Determine the [x, y] coordinate at the center of the cell enclosing the given text.  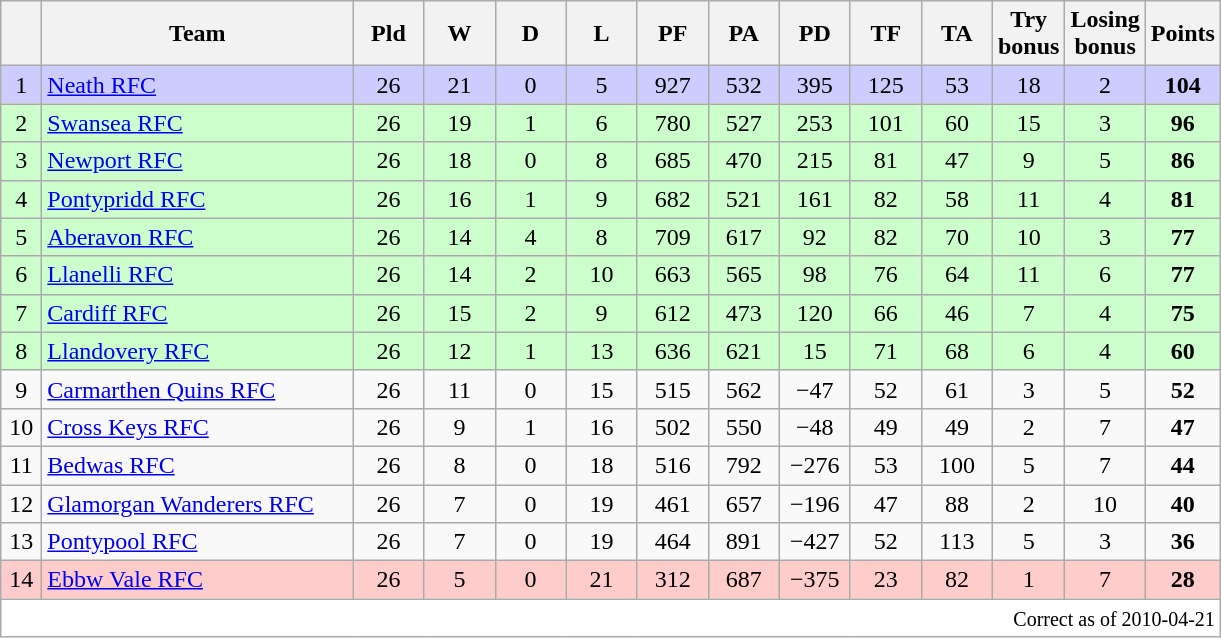
Glamorgan Wanderers RFC [198, 503]
461 [672, 503]
23 [886, 580]
Pld [388, 34]
621 [744, 351]
96 [1182, 123]
891 [744, 542]
36 [1182, 542]
215 [814, 161]
253 [814, 123]
612 [672, 313]
312 [672, 580]
687 [744, 580]
68 [956, 351]
927 [672, 85]
−276 [814, 465]
28 [1182, 580]
550 [744, 427]
W [460, 34]
66 [886, 313]
Aberavon RFC [198, 237]
532 [744, 85]
Losing bonus [1105, 34]
−47 [814, 389]
Pontypridd RFC [198, 199]
46 [956, 313]
104 [1182, 85]
161 [814, 199]
562 [744, 389]
Points [1182, 34]
780 [672, 123]
470 [744, 161]
98 [814, 275]
521 [744, 199]
PF [672, 34]
L [602, 34]
Swansea RFC [198, 123]
663 [672, 275]
88 [956, 503]
−427 [814, 542]
Carmarthen Quins RFC [198, 389]
PA [744, 34]
515 [672, 389]
86 [1182, 161]
44 [1182, 465]
TF [886, 34]
657 [744, 503]
473 [744, 313]
D [530, 34]
516 [672, 465]
709 [672, 237]
TA [956, 34]
502 [672, 427]
565 [744, 275]
Ebbw Vale RFC [198, 580]
92 [814, 237]
61 [956, 389]
617 [744, 237]
71 [886, 351]
Neath RFC [198, 85]
−375 [814, 580]
527 [744, 123]
120 [814, 313]
Team [198, 34]
100 [956, 465]
PD [814, 34]
464 [672, 542]
−196 [814, 503]
Cardiff RFC [198, 313]
Newport RFC [198, 161]
Llandovery RFC [198, 351]
Pontypool RFC [198, 542]
682 [672, 199]
75 [1182, 313]
70 [956, 237]
125 [886, 85]
113 [956, 542]
Try bonus [1028, 34]
101 [886, 123]
636 [672, 351]
−48 [814, 427]
792 [744, 465]
Correct as of 2010-04-21 [611, 618]
395 [814, 85]
Llanelli RFC [198, 275]
685 [672, 161]
58 [956, 199]
Cross Keys RFC [198, 427]
64 [956, 275]
Bedwas RFC [198, 465]
76 [886, 275]
40 [1182, 503]
